Pinpoint the cell where the given text exists, returning its [x, y] midpoint coordinate. 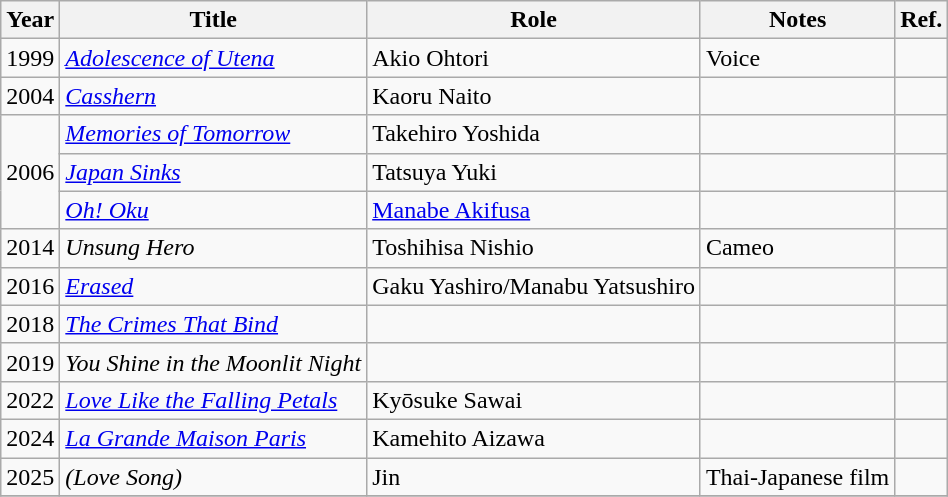
1999 [30, 58]
Cameo [797, 248]
2025 [30, 477]
Takehiro Yoshida [534, 134]
2024 [30, 438]
Erased [214, 286]
Kamehito Aizawa [534, 438]
Kyōsuke Sawai [534, 400]
Manabe Akifusa [534, 210]
Notes [797, 20]
Thai-Japanese film [797, 477]
Toshihisa Nishio [534, 248]
Akio Ohtori [534, 58]
(Love Song) [214, 477]
The Crimes That Bind [214, 324]
La Grande Maison Paris [214, 438]
2006 [30, 172]
Oh! Oku [214, 210]
Kaoru Naito [534, 96]
Role [534, 20]
Year [30, 20]
Gaku Yashiro/Manabu Yatsushiro [534, 286]
2016 [30, 286]
Voice [797, 58]
Memories of Tomorrow [214, 134]
You Shine in the Moonlit Night [214, 362]
Unsung Hero [214, 248]
2019 [30, 362]
2022 [30, 400]
Casshern [214, 96]
Ref. [922, 20]
2014 [30, 248]
2018 [30, 324]
Love Like the Falling Petals [214, 400]
Title [214, 20]
Tatsuya Yuki [534, 172]
Jin [534, 477]
Adolescence of Utena [214, 58]
2004 [30, 96]
Japan Sinks [214, 172]
